Detect which cell encompasses the target text, then output its [x, y] center coordinate. 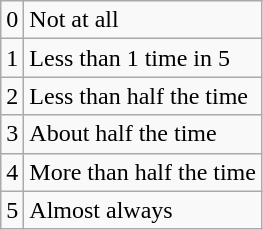
5 [12, 210]
Less than half the time [143, 96]
More than half the time [143, 172]
Less than 1 time in 5 [143, 58]
3 [12, 134]
Almost always [143, 210]
4 [12, 172]
About half the time [143, 134]
Not at all [143, 20]
1 [12, 58]
0 [12, 20]
2 [12, 96]
